Return the (X, Y) coordinate for the center point of the cell that contains the specified text.  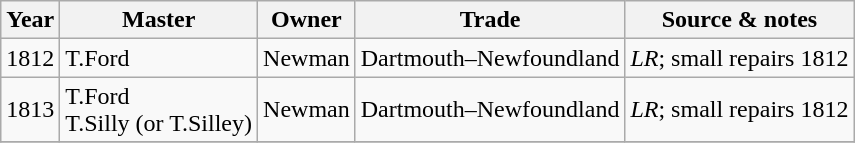
T.Ford (159, 58)
T.FordT.Silly (or T.Silley) (159, 110)
Trade (490, 20)
Source & notes (740, 20)
1812 (30, 58)
Master (159, 20)
1813 (30, 110)
Owner (307, 20)
Year (30, 20)
